Identify which cell holds the provided text, then report its [X, Y] central coordinate. 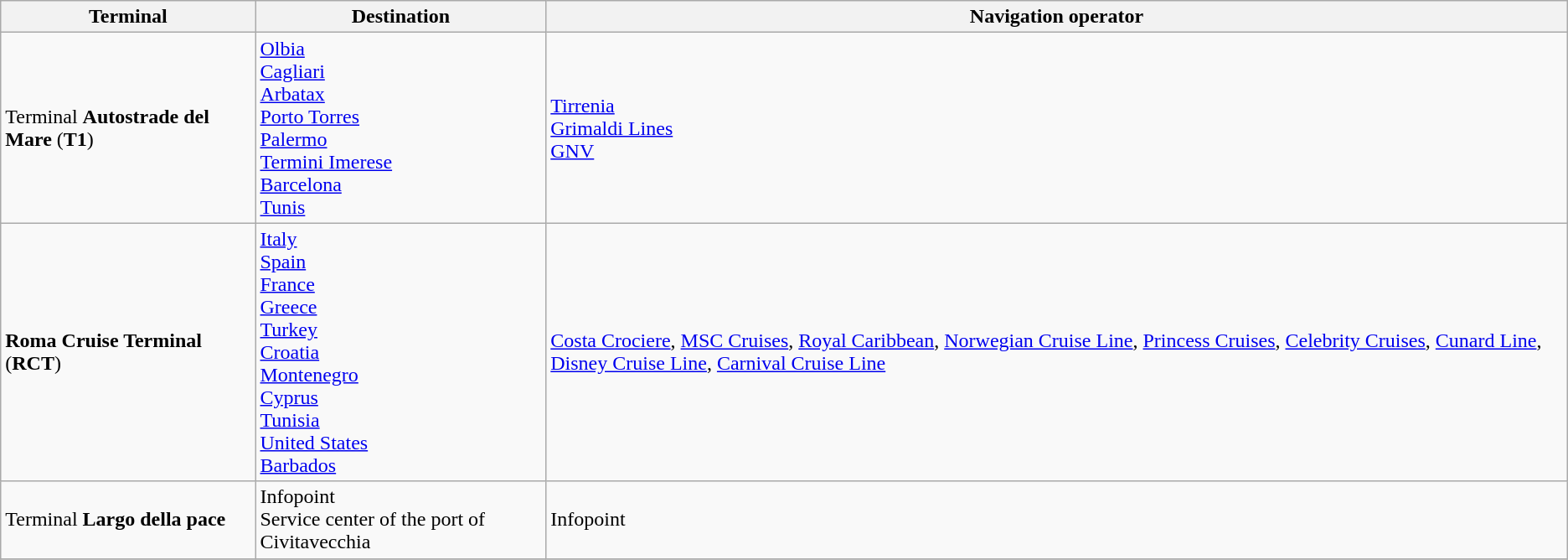
Navigation operator [1057, 17]
Italy Spain France Greece Turkey Croatia Montenegro Cyprus Tunisia United States Barbados [400, 352]
Tirrenia Grimaldi Lines GNV [1057, 127]
Infopoint [1057, 520]
Infopoint Service center of the port of Civitavecchia [400, 520]
Destination [400, 17]
Olbia Cagliari Arbatax Porto Torres Palermo Termini Imerese Barcelona Tunis [400, 127]
Terminal Autostrade del Mare (T1) [128, 127]
Roma Cruise Terminal (RCT) [128, 352]
Terminal [128, 17]
Terminal Largo della pace [128, 520]
